For the text-containing cell, return its midpoint in [x, y] coordinate format. 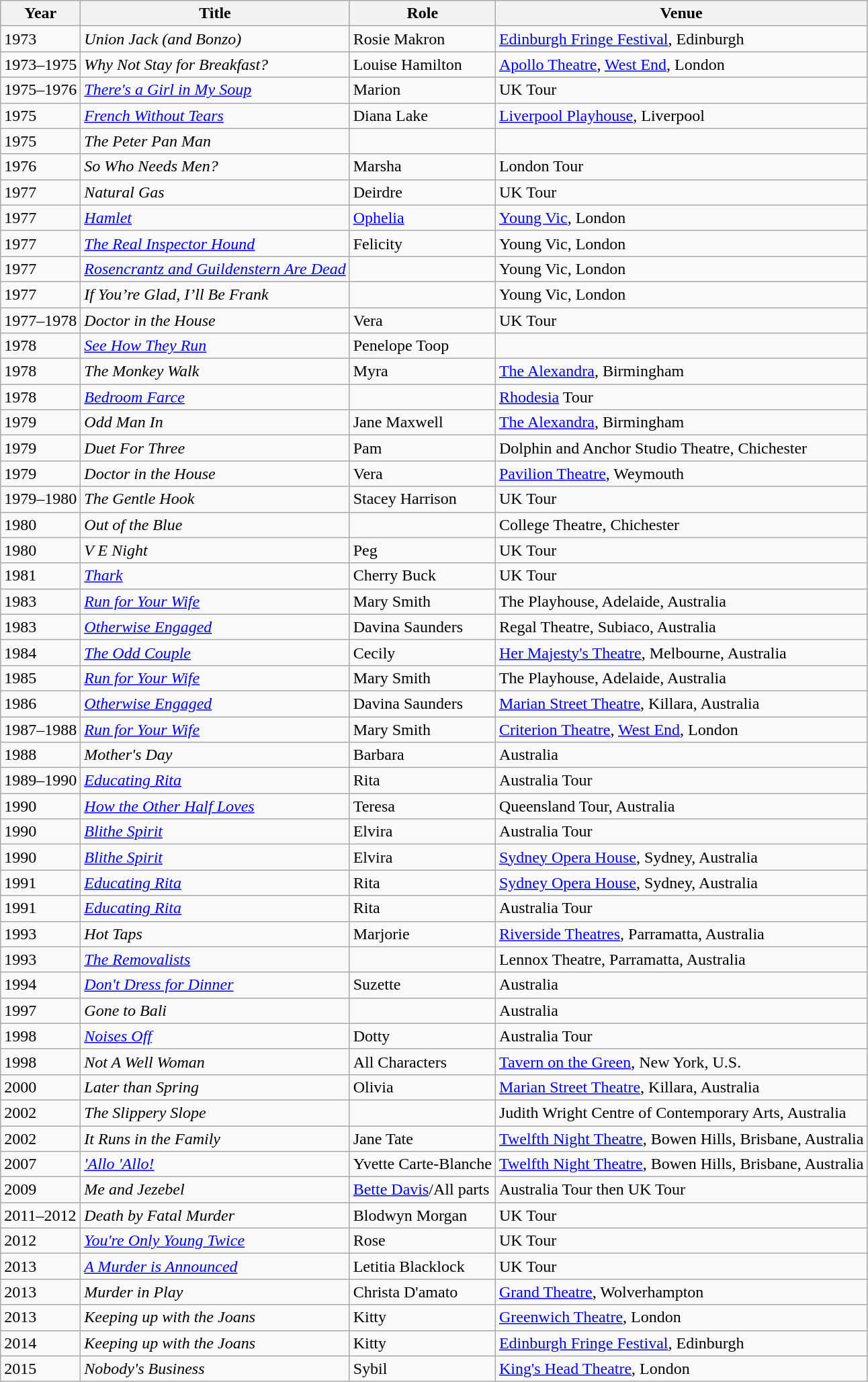
Out of the Blue [215, 525]
The Peter Pan Man [215, 141]
Judith Wright Centre of Contemporary Arts, Australia [681, 1113]
2015 [40, 1369]
Nobody's Business [215, 1369]
A Murder is Announced [215, 1266]
All Characters [422, 1062]
Hamlet [215, 218]
2007 [40, 1164]
2000 [40, 1087]
Penelope Toop [422, 346]
Odd Man In [215, 423]
Role [422, 13]
Rosie Makron [422, 39]
1994 [40, 985]
Natural Gas [215, 192]
So Who Needs Men? [215, 167]
Australia Tour then UK Tour [681, 1190]
Noises Off [215, 1036]
College Theatre, Chichester [681, 525]
1973 [40, 39]
Hot Taps [215, 934]
Not A Well Woman [215, 1062]
Liverpool Playhouse, Liverpool [681, 116]
V E Night [215, 550]
Why Not Stay for Breakfast? [215, 64]
1985 [40, 678]
Criterion Theatre, West End, London [681, 729]
Letitia Blacklock [422, 1266]
Cecily [422, 652]
Venue [681, 13]
The Slippery Slope [215, 1113]
How the Other Half Loves [215, 806]
Regal Theatre, Subiaco, Australia [681, 627]
Later than Spring [215, 1087]
Suzette [422, 985]
1989–1990 [40, 781]
You're Only Young Twice [215, 1241]
Blodwyn Morgan [422, 1215]
French Without Tears [215, 116]
Myra [422, 372]
Dolphin and Anchor Studio Theatre, Chichester [681, 448]
Me and Jezebel [215, 1190]
2014 [40, 1343]
Louise Hamilton [422, 64]
1981 [40, 576]
Pavilion Theatre, Weymouth [681, 474]
Riverside Theatres, Parramatta, Australia [681, 934]
'Allo 'Allo! [215, 1164]
Olivia [422, 1087]
King's Head Theatre, London [681, 1369]
2009 [40, 1190]
Marjorie [422, 934]
Year [40, 13]
The Monkey Walk [215, 372]
Ophelia [422, 218]
Rose [422, 1241]
Diana Lake [422, 116]
Grand Theatre, Wolverhampton [681, 1292]
1997 [40, 1010]
The Odd Couple [215, 652]
1975–1976 [40, 90]
Sybil [422, 1369]
Marsha [422, 167]
Teresa [422, 806]
Peg [422, 550]
Jane Tate [422, 1139]
Barbara [422, 755]
Duet For Three [215, 448]
Title [215, 13]
1979–1980 [40, 499]
London Tour [681, 167]
Thark [215, 576]
Felicity [422, 243]
Marion [422, 90]
Rosencrantz and Guildenstern Are Dead [215, 269]
2012 [40, 1241]
Pam [422, 448]
Greenwich Theatre, London [681, 1318]
Death by Fatal Murder [215, 1215]
Rhodesia Tour [681, 397]
Union Jack (and Bonzo) [215, 39]
Don't Dress for Dinner [215, 985]
1987–1988 [40, 729]
Dotty [422, 1036]
Queensland Tour, Australia [681, 806]
1977–1978 [40, 320]
Tavern on the Green, New York, U.S. [681, 1062]
1976 [40, 167]
1988 [40, 755]
See How They Run [215, 346]
Jane Maxwell [422, 423]
Cherry Buck [422, 576]
If You’re Glad, I’ll Be Frank [215, 294]
Yvette Carte-Blanche [422, 1164]
The Real Inspector Hound [215, 243]
Deirdre [422, 192]
1984 [40, 652]
Bette Davis/All parts [422, 1190]
The Removalists [215, 959]
Murder in Play [215, 1292]
Stacey Harrison [422, 499]
1973–1975 [40, 64]
Bedroom Farce [215, 397]
There's a Girl in My Soup [215, 90]
2011–2012 [40, 1215]
Mother's Day [215, 755]
It Runs in the Family [215, 1139]
Christa D'amato [422, 1292]
Her Majesty's Theatre, Melbourne, Australia [681, 652]
Lennox Theatre, Parramatta, Australia [681, 959]
Gone to Bali [215, 1010]
1986 [40, 703]
Apollo Theatre, West End, London [681, 64]
The Gentle Hook [215, 499]
